From the cell containing the given text, extract its center point as [x, y] coordinate. 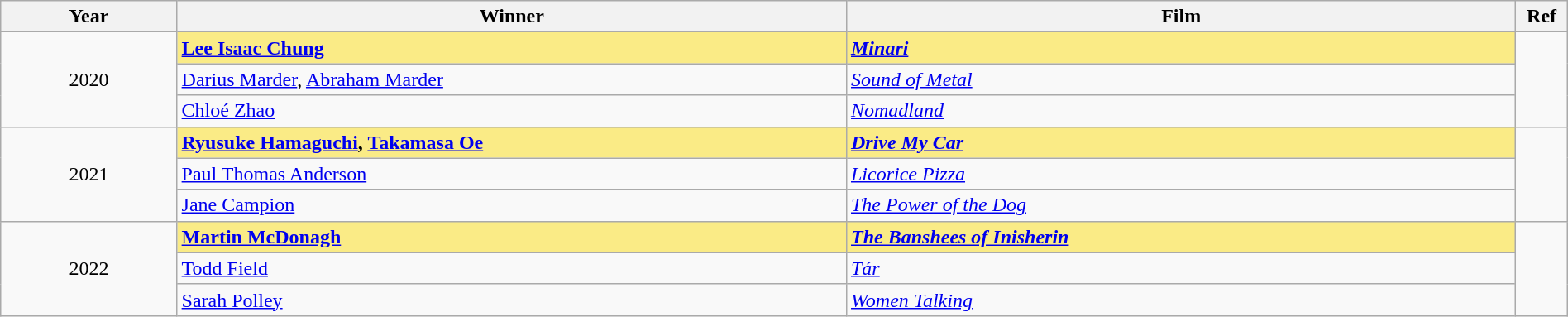
Ref [1542, 17]
Ryusuke Hamaguchi, Takamasa Oe [511, 142]
Film [1181, 17]
Sarah Polley [511, 300]
Year [89, 17]
Nomadland [1181, 111]
Minari [1181, 48]
2022 [89, 268]
Paul Thomas Anderson [511, 174]
Lee Isaac Chung [511, 48]
Chloé Zhao [511, 111]
2021 [89, 174]
Jane Campion [511, 205]
Sound of Metal [1181, 79]
Drive My Car [1181, 142]
Winner [511, 17]
Tár [1181, 268]
The Power of the Dog [1181, 205]
Licorice Pizza [1181, 174]
Martin McDonagh [511, 237]
Women Talking [1181, 300]
2020 [89, 79]
The Banshees of Inisherin [1181, 237]
Darius Marder, Abraham Marder [511, 79]
Todd Field [511, 268]
